Locate the cell with the specified text and output its (X, Y) center coordinate. 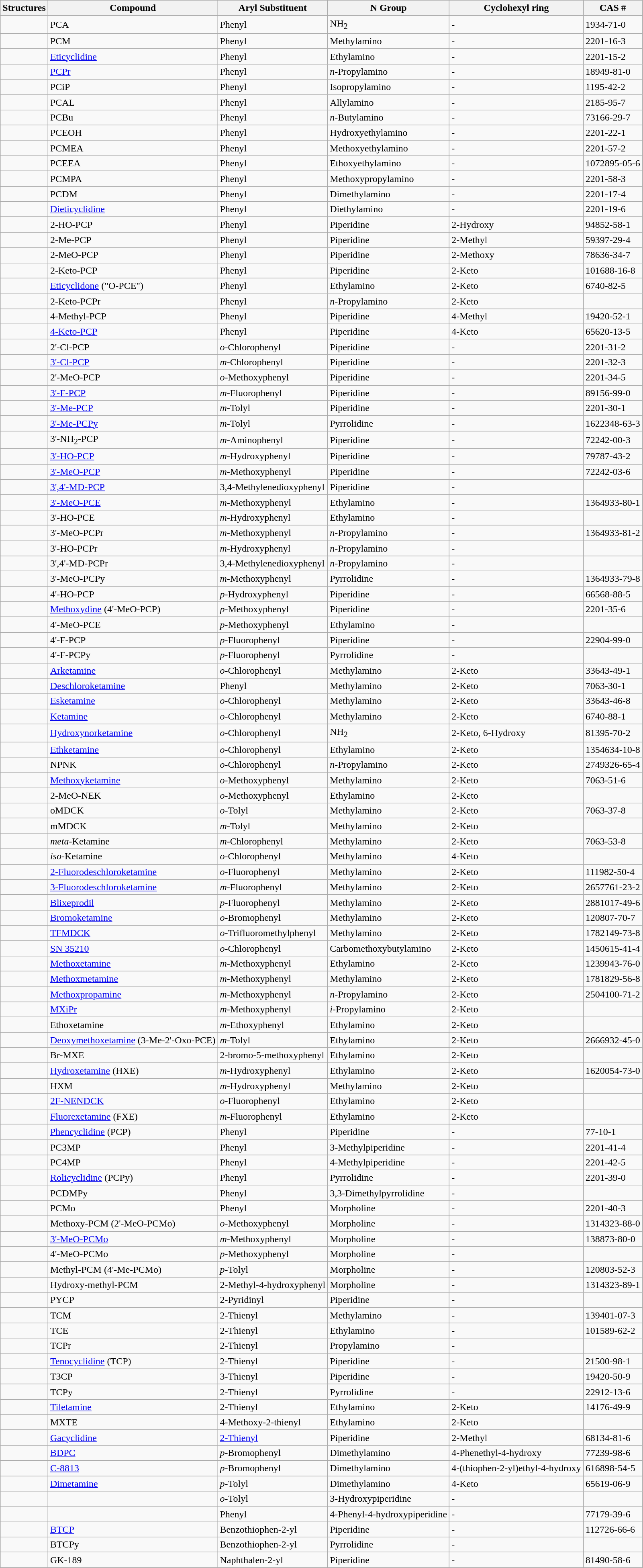
Br-MXE (133, 1055)
78636-34-7 (613, 255)
Naphthalen-2-yl (273, 1560)
PCiP (133, 87)
BTCPy (133, 1545)
p-Hydroxyphenyl (273, 594)
Hydroxetamine (HXE) (133, 1071)
BDPC (133, 1453)
4-Methyl-PCP (133, 316)
81395-70-2 (613, 733)
94852-58-1 (613, 225)
2-Fluorodeschloroketamine (133, 872)
2201-31-2 (613, 347)
Tenocyclidine (TCP) (133, 1361)
1314323-88-0 (613, 1224)
77239-98-6 (613, 1453)
oMDCK (133, 811)
iso-Ketamine (133, 857)
2'-MeO-PCP (133, 378)
PCA (133, 25)
Dieticyclidine (133, 209)
2201-34-5 (613, 378)
7063-30-1 (613, 686)
101688-16-8 (613, 270)
81490-58-6 (613, 1560)
4-Phenethyl-4-hydroxy (516, 1453)
TCM (133, 1315)
73166-29-7 (613, 117)
Tiletamine (133, 1407)
3'-MeO-PCPy (133, 579)
Fluorexetamine (FXE) (133, 1116)
m-Ethoxyphenyl (273, 1025)
3',4'-MD-PCPr (133, 564)
4'-MeO-PCE (133, 625)
2201-40-3 (613, 1208)
4-Phenyl-4-hydroxypiperidine (389, 1514)
PC4MP (133, 1162)
120807-70-7 (613, 918)
PCDM (133, 194)
Allylamino (389, 102)
2-HO-PCP (133, 225)
PCMo (133, 1208)
616898-54-5 (613, 1468)
19420-52-1 (613, 316)
4'-HO-PCP (133, 594)
3'-MeO-PCE (133, 502)
89156-99-0 (613, 393)
Rolicyclidine (PCPy) (133, 1178)
NPNK (133, 765)
Isopropylamino (389, 87)
3'-HO-PCP (133, 456)
PCEEA (133, 164)
Blixeprodil (133, 902)
Aryl Substituent (273, 8)
3-Methylpiperidine (389, 1147)
Dimetamine (133, 1484)
2-Methoxy (516, 255)
2201-39-0 (613, 1178)
1364933-80-1 (613, 502)
22912-13-6 (613, 1392)
2201-57-2 (613, 148)
4'-F-PCP (133, 640)
1072895-05-6 (613, 164)
Hydroxynorketamine (133, 733)
3',4'-MD-PCP (133, 487)
n-Butylamino (389, 117)
TCPr (133, 1346)
2-Methyl-4-hydroxyphenyl (273, 1285)
3'-Me-PCPy (133, 423)
4-Methoxy-2-thienyl (273, 1422)
3'-NH2-PCP (133, 440)
2749326-65-4 (613, 765)
3-Fluorodeschloroketamine (133, 887)
Methoxy-PCM (2'-MeO-PCMo) (133, 1224)
Cyclohexyl ring (516, 8)
1620054-73-0 (613, 1071)
2-Pyridinyl (273, 1300)
2-Hydroxy (516, 225)
Esketamine (133, 701)
2666932-45-0 (613, 1040)
Methoxyethylamino (389, 148)
Methoxetamine (133, 963)
C-8813 (133, 1468)
Ethketamine (133, 750)
2'-Cl-PCP (133, 347)
66568-88-5 (613, 594)
TFMDCK (133, 933)
2F-NENDCK (133, 1101)
Bromoketamine (133, 918)
PCMEA (133, 148)
PCPr (133, 72)
3,3-Dimethylpyrrolidine (389, 1193)
72242-00-3 (613, 440)
Methoxpropamine (133, 994)
4'-F-PCPy (133, 655)
3'-MeO-PCPr (133, 533)
3'-F-PCP (133, 393)
68134-81-6 (613, 1437)
2201-15-2 (613, 56)
2-MeO-PCP (133, 255)
HXM (133, 1086)
6740-82-5 (613, 286)
Hydroxyethylamino (389, 133)
3'-MeO-PCP (133, 472)
2201-41-4 (613, 1147)
4-Keto-PCP (133, 331)
Methoxmetamine (133, 979)
3'-Cl-PCP (133, 362)
2201-19-6 (613, 209)
Eticyclidine (133, 56)
Methoxydine (4'-MeO-PCP) (133, 609)
Structures (24, 8)
2201-16-3 (613, 41)
22904-99-0 (613, 640)
Compound (133, 8)
7063-51-6 (613, 780)
PCBu (133, 117)
2-Keto-PCPr (133, 301)
65619-06-9 (613, 1484)
Ethoxyethylamino (389, 164)
111982-50-4 (613, 872)
1450615-41-4 (613, 948)
i-Propylamino (389, 1010)
33643-49-1 (613, 671)
7063-53-8 (613, 841)
2201-32-3 (613, 362)
Deoxymethoxetamine (3-Me-2'-Oxo-PCE) (133, 1040)
2657761-23-2 (613, 887)
2881017-49-6 (613, 902)
PCM (133, 41)
BTCP (133, 1529)
2-Keto-PCP (133, 270)
139401-07-3 (613, 1315)
o-Bromophenyl (273, 918)
SN 35210 (133, 948)
1314323-89-1 (613, 1285)
59397-29-4 (613, 240)
2201-58-3 (613, 179)
PCAL (133, 102)
1934-71-0 (613, 25)
1782149-73-8 (613, 933)
Hydroxy-methyl-PCM (133, 1285)
PCEOH (133, 133)
PCMPA (133, 179)
14176-49-9 (613, 1407)
3-Thienyl (273, 1376)
2-Keto, 6-Hydroxy (516, 733)
120803-52-3 (613, 1270)
TCPy (133, 1392)
Carbomethoxybutylamino (389, 948)
4'-MeO-PCMo (133, 1254)
2201-22-1 (613, 133)
65620-13-5 (613, 331)
2-bromo-5-methoxyphenyl (273, 1055)
138873-80-0 (613, 1239)
1781829-56-8 (613, 979)
1195-42-2 (613, 87)
6740-88-1 (613, 716)
Gacyclidine (133, 1437)
3'-HO-PCPr (133, 548)
101589-62-2 (613, 1331)
19420-50-9 (613, 1376)
TCE (133, 1331)
2201-35-6 (613, 609)
1622348-63-3 (613, 423)
MXiPr (133, 1010)
T3CP (133, 1376)
1354634-10-8 (613, 750)
3-Hydroxypiperidine (389, 1499)
72242-03-6 (613, 472)
MXTE (133, 1422)
77179-39-6 (613, 1514)
m-Aminophenyl (273, 440)
1364933-79-8 (613, 579)
2504100-71-2 (613, 994)
N Group (389, 8)
2201-30-1 (613, 408)
3'-Me-PCP (133, 408)
4-Methyl (516, 316)
2185-95-7 (613, 102)
Deschloroketamine (133, 686)
18949-81-0 (613, 72)
mMDCK (133, 826)
21500-98-1 (613, 1361)
Eticyclidone ("O-PCE") (133, 286)
1239943-76-0 (613, 963)
PCDMPy (133, 1193)
Methoxypropylamino (389, 179)
Ethoxetamine (133, 1025)
2201-42-5 (613, 1162)
2-MeO-NEK (133, 795)
7063-37-8 (613, 811)
Ketamine (133, 716)
2-Me-PCP (133, 240)
o-Trifluoromethylphenyl (273, 933)
PC3MP (133, 1147)
Methoxyketamine (133, 780)
PYCP (133, 1300)
meta-Ketamine (133, 841)
112726-66-6 (613, 1529)
4-(thiophen-2-yl)ethyl-4-hydroxy (516, 1468)
77-10-1 (613, 1132)
GK-189 (133, 1560)
Arketamine (133, 671)
79787-43-2 (613, 456)
3'-MeO-PCMo (133, 1239)
Phencyclidine (PCP) (133, 1132)
Diethylamino (389, 209)
Methyl-PCM (4'-Me-PCMo) (133, 1270)
2201-17-4 (613, 194)
33643-46-8 (613, 701)
CAS # (613, 8)
3'-HO-PCE (133, 517)
1364933-81-2 (613, 533)
4-Methylpiperidine (389, 1162)
Propylamino (389, 1346)
